Capture the cell that displays the provided text and extract its [X, Y] central coordinate. 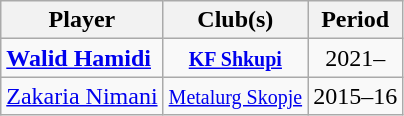
2021– [356, 58]
Club(s) [236, 20]
2015–16 [356, 96]
Walid Hamidi [82, 58]
KF Shkupi [236, 58]
Player [82, 20]
Period [356, 20]
Zakaria Nimani [82, 96]
Metalurg Skopje [236, 96]
